Return [x, y] of the center of cell containing provided text 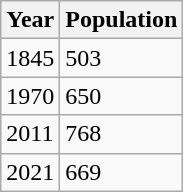
669 [122, 172]
768 [122, 134]
2021 [30, 172]
1845 [30, 58]
Population [122, 20]
650 [122, 96]
1970 [30, 96]
Year [30, 20]
503 [122, 58]
2011 [30, 134]
